Locate the cell with the specified text and output its [X, Y] center coordinate. 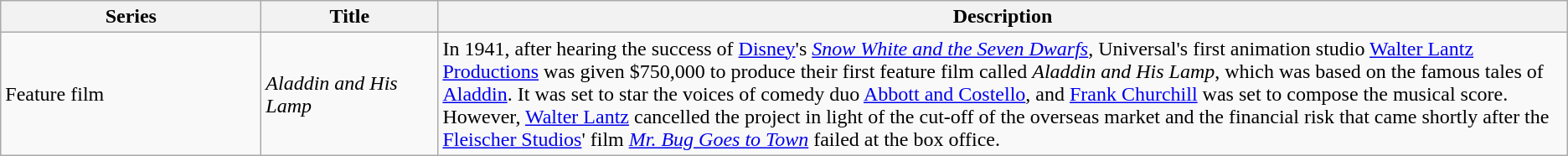
Description [1003, 17]
Title [350, 17]
Aladdin and His Lamp [350, 94]
Series [131, 17]
Feature film [131, 94]
